Detect which cell encompasses the target text, then output its [x, y] center coordinate. 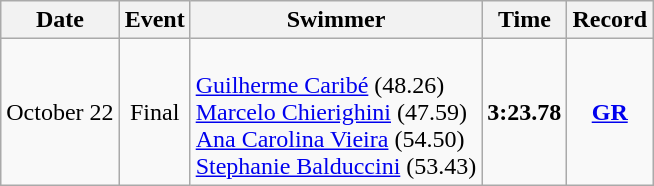
Swimmer [336, 20]
Record [610, 20]
October 22 [60, 112]
Guilherme Caribé (48.26)Marcelo Chierighini (47.59)Ana Carolina Vieira (54.50)Stephanie Balduccini (53.43) [336, 112]
Event [154, 20]
Time [524, 20]
3:23.78 [524, 112]
Final [154, 112]
GR [610, 112]
Date [60, 20]
